Pinpoint the cell where the given text exists, returning its [x, y] midpoint coordinate. 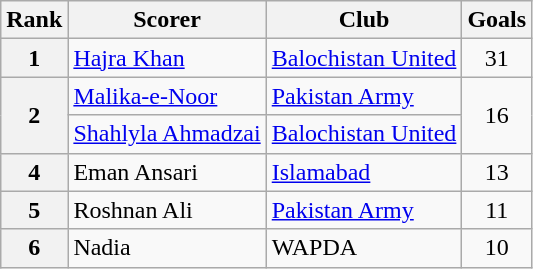
Shahlyla Ahmadzai [167, 134]
Hajra Khan [167, 58]
Eman Ansari [167, 172]
13 [497, 172]
Goals [497, 20]
Rank [34, 20]
WAPDA [364, 248]
1 [34, 58]
4 [34, 172]
31 [497, 58]
2 [34, 115]
11 [497, 210]
Nadia [167, 248]
Malika-e-Noor [167, 96]
16 [497, 115]
5 [34, 210]
10 [497, 248]
Islamabad [364, 172]
6 [34, 248]
Roshnan Ali [167, 210]
Club [364, 20]
Scorer [167, 20]
